Detect which cell encompasses the target text, then output its [X, Y] center coordinate. 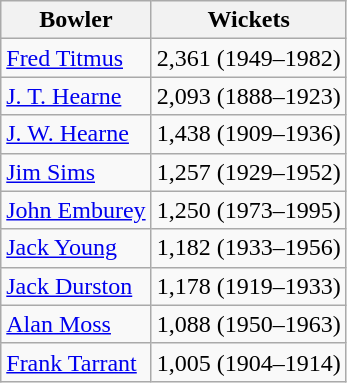
Bowler [76, 20]
Jim Sims [76, 172]
Wickets [248, 20]
J. T. Hearne [76, 96]
1,005 (1904–1914) [248, 362]
2,093 (1888–1923) [248, 96]
1,250 (1973–1995) [248, 210]
1,438 (1909–1936) [248, 134]
Jack Durston [76, 286]
Alan Moss [76, 324]
John Emburey [76, 210]
2,361 (1949–1982) [248, 58]
1,088 (1950–1963) [248, 324]
1,257 (1929–1952) [248, 172]
1,182 (1933–1956) [248, 248]
Frank Tarrant [76, 362]
Jack Young [76, 248]
J. W. Hearne [76, 134]
Fred Titmus [76, 58]
1,178 (1919–1933) [248, 286]
